Locate the cell with the specified text and output its (x, y) center coordinate. 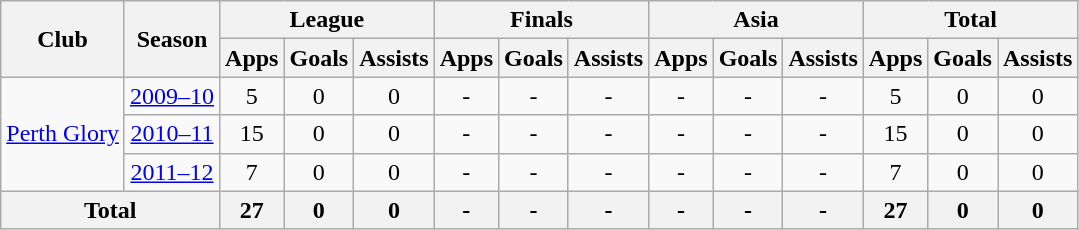
2011–12 (172, 172)
Club (63, 39)
League (328, 20)
Season (172, 39)
Finals (542, 20)
2009–10 (172, 96)
2010–11 (172, 134)
Asia (756, 20)
Perth Glory (63, 134)
